Determine the [x, y] coordinate at the center of the cell enclosing the given text.  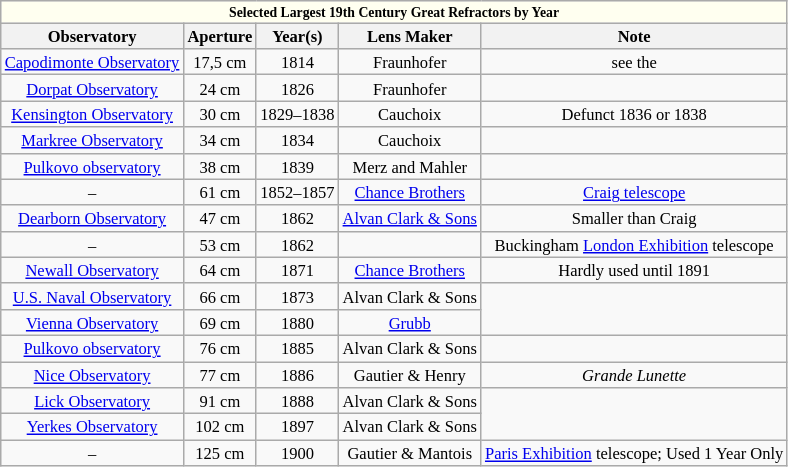
Craig telescope [634, 192]
1829–1838 [297, 114]
Merz and Mahler [410, 166]
see the [634, 62]
69 cm [220, 322]
17,5 cm [220, 62]
34 cm [220, 140]
1814 [297, 62]
Yerkes Observatory [92, 427]
Grande Lunette [634, 375]
1834 [297, 140]
91 cm [220, 401]
1888 [297, 401]
Markree Observatory [92, 140]
64 cm [220, 270]
47 cm [220, 218]
125 cm [220, 453]
61 cm [220, 192]
Year(s) [297, 36]
1871 [297, 270]
1852–1857 [297, 192]
Selected Largest 19th Century Great Refractors by Year [394, 12]
53 cm [220, 244]
Grubb [410, 322]
30 cm [220, 114]
Kensington Observatory [92, 114]
24 cm [220, 88]
1885 [297, 348]
Dorpat Observatory [92, 88]
Observatory [92, 36]
Dearborn Observatory [92, 218]
1839 [297, 166]
Defunct 1836 or 1838 [634, 114]
Nice Observatory [92, 375]
Vienna Observatory [92, 322]
76 cm [220, 348]
Smaller than Craig [634, 218]
Lens Maker [410, 36]
1897 [297, 427]
Newall Observatory [92, 270]
Capodimonte Observatory [92, 62]
Lick Observatory [92, 401]
Note [634, 36]
102 cm [220, 427]
Hardly used until 1891 [634, 270]
1826 [297, 88]
U.S. Naval Observatory [92, 296]
1873 [297, 296]
1886 [297, 375]
77 cm [220, 375]
Gautier & Henry [410, 375]
66 cm [220, 296]
Paris Exhibition telescope; Used 1 Year Only [634, 453]
Gautier & Mantois [410, 453]
1880 [297, 322]
38 cm [220, 166]
1900 [297, 453]
Buckingham London Exhibition telescope [634, 244]
Aperture [220, 36]
